Identify which cell holds the provided text, then report its (X, Y) central coordinate. 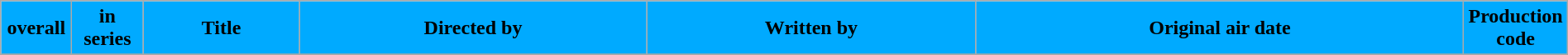
Production code (1515, 28)
overall (36, 28)
Written by (811, 28)
Title (222, 28)
Directed by (473, 28)
in series (108, 28)
Original air date (1220, 28)
